Pinpoint the cell where the given text exists, returning its [x, y] midpoint coordinate. 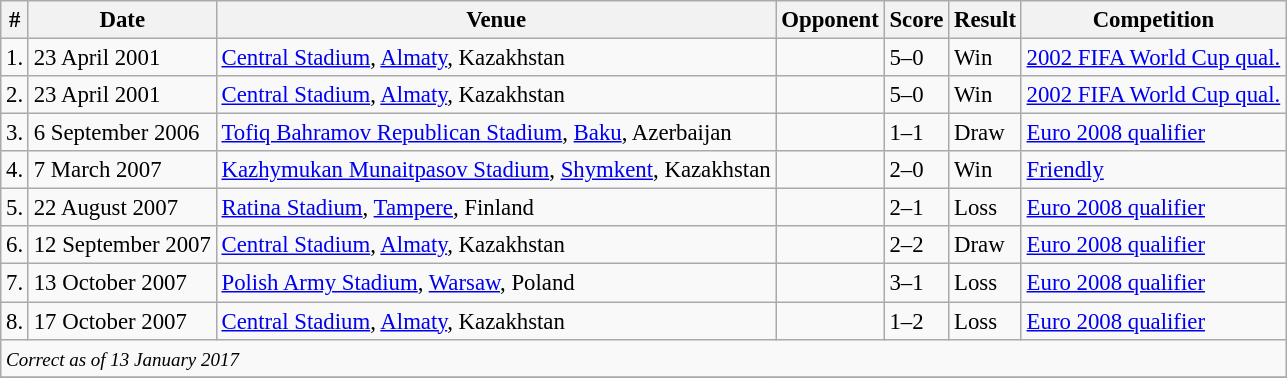
4. [15, 170]
# [15, 20]
7. [15, 283]
Competition [1153, 20]
Kazhymukan Munaitpasov Stadium, Shymkent, Kazakhstan [496, 170]
Friendly [1153, 170]
2–1 [916, 208]
1–1 [916, 133]
Score [916, 20]
Result [986, 20]
2. [15, 95]
Polish Army Stadium, Warsaw, Poland [496, 283]
Ratina Stadium, Tampere, Finland [496, 208]
1. [15, 58]
2–0 [916, 170]
Venue [496, 20]
8. [15, 321]
Tofiq Bahramov Republican Stadium, Baku, Azerbaijan [496, 133]
22 August 2007 [122, 208]
12 September 2007 [122, 245]
13 October 2007 [122, 283]
Opponent [830, 20]
3. [15, 133]
Date [122, 20]
6. [15, 245]
2–2 [916, 245]
7 March 2007 [122, 170]
6 September 2006 [122, 133]
5. [15, 208]
1–2 [916, 321]
17 October 2007 [122, 321]
Correct as of 13 January 2017 [644, 358]
3–1 [916, 283]
